Find where the given text appears and provide that cell's center as (x, y) coordinate. 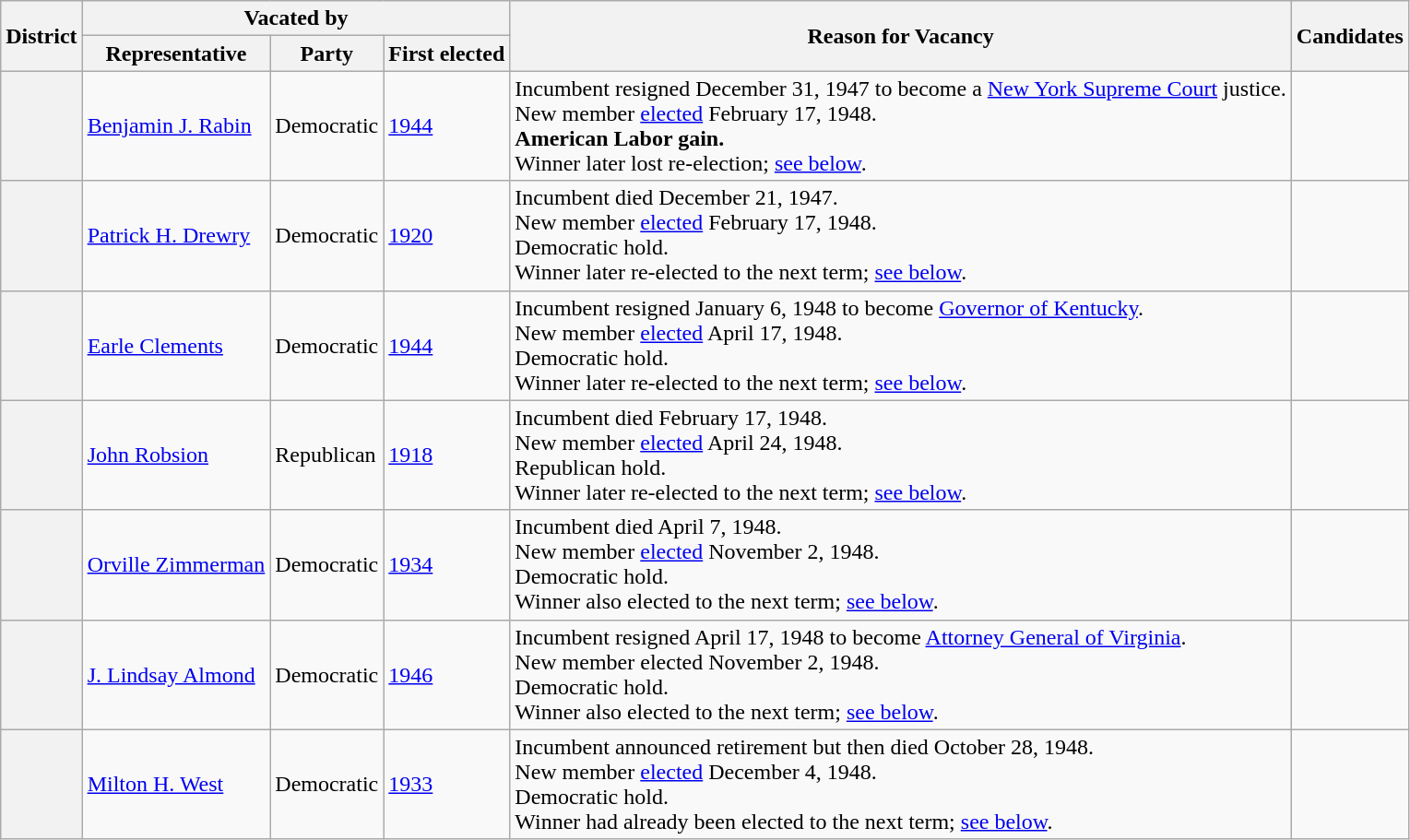
Reason for Vacancy (901, 36)
J. Lindsay Almond (176, 675)
Candidates (1350, 36)
Incumbent died December 21, 1947.New member elected February 17, 1948.Democratic hold.Winner later re-elected to the next term; see below. (901, 236)
1918 (446, 455)
Benjamin J. Rabin (176, 125)
Incumbent died April 7, 1948.New member elected November 2, 1948.Democratic hold.Winner also elected to the next term; see below. (901, 564)
Representative (176, 53)
Milton H. West (176, 784)
1920 (446, 236)
Earle Clements (176, 345)
Patrick H. Drewry (176, 236)
Orville Zimmerman (176, 564)
Incumbent died February 17, 1948.New member elected April 24, 1948.Republican hold.Winner later re-elected to the next term; see below. (901, 455)
1934 (446, 564)
Party (326, 53)
John Robsion (176, 455)
District (41, 36)
Republican (326, 455)
1933 (446, 784)
Vacated by (296, 18)
First elected (446, 53)
1946 (446, 675)
